Find where the given text appears and provide that cell's center as [x, y] coordinate. 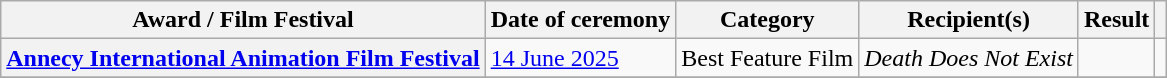
Category [768, 20]
Recipient(s) [969, 20]
Result [1116, 20]
14 June 2025 [580, 58]
Best Feature Film [768, 58]
Award / Film Festival [243, 20]
Annecy International Animation Film Festival [243, 58]
Death Does Not Exist [969, 58]
Date of ceremony [580, 20]
